Scan for the cell matching the given text and deliver its [x, y] coordinate at center. 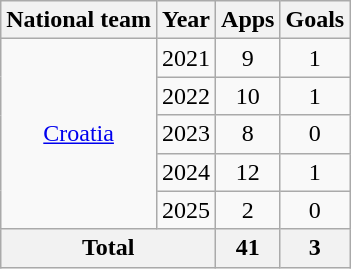
2024 [186, 172]
2023 [186, 134]
2025 [186, 210]
10 [248, 96]
2022 [186, 96]
National team [79, 20]
2021 [186, 58]
41 [248, 248]
3 [315, 248]
Goals [315, 20]
2 [248, 210]
9 [248, 58]
Apps [248, 20]
12 [248, 172]
Croatia [79, 134]
Total [108, 248]
Year [186, 20]
8 [248, 134]
